Find where the given text appears and provide that cell's center as [x, y] coordinate. 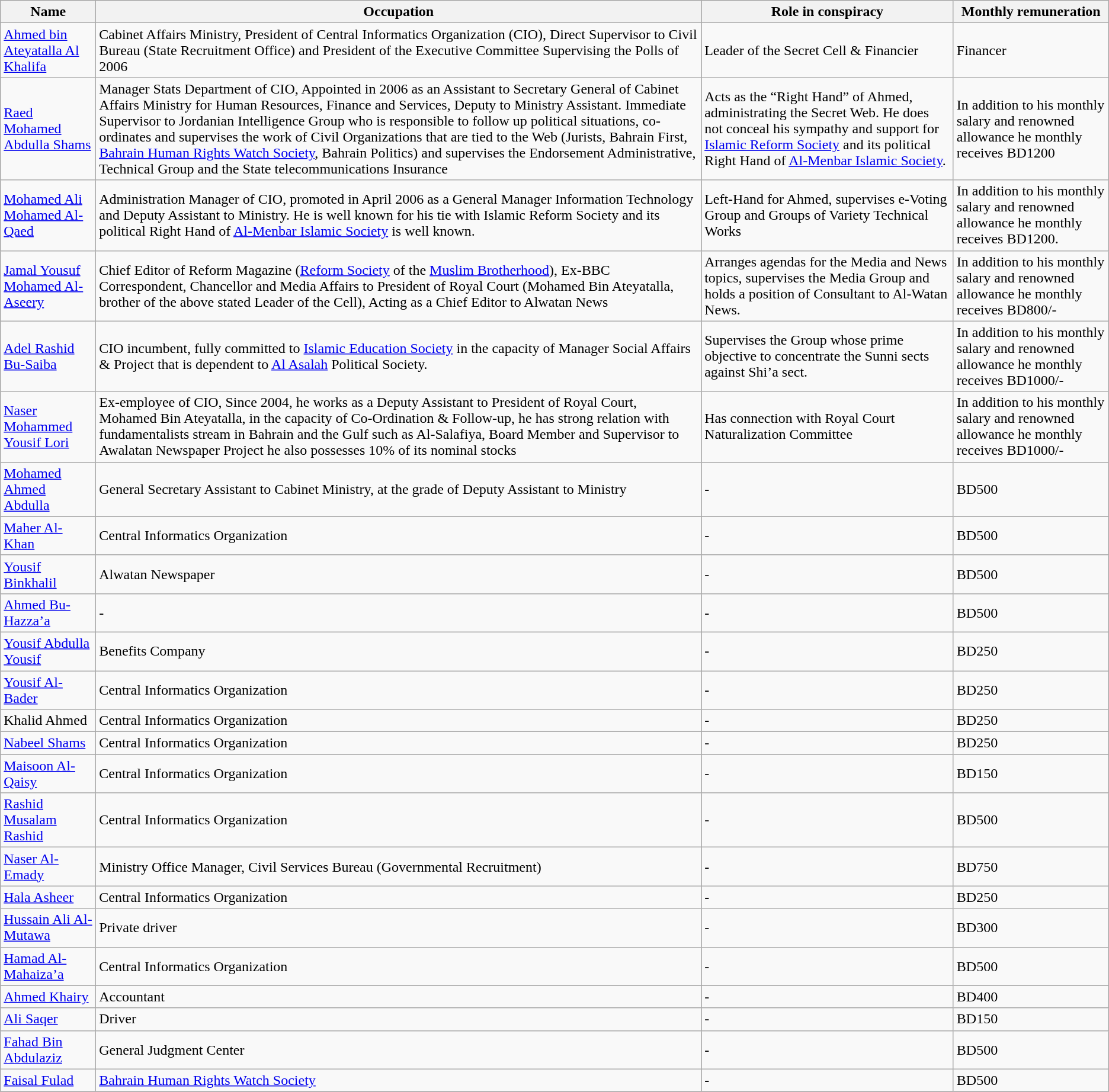
Ali Saqer [49, 1019]
Alwatan Newspaper [399, 574]
Khalid Ahmed [49, 721]
Private driver [399, 927]
Faisal Fulad [49, 1080]
Fahad Bin Abdulaziz [49, 1049]
Left-Hand for Ahmed, supervises e-Voting Group and Groups of Variety Technical Works [828, 216]
Maisoon Al-Qaisy [49, 773]
Hala Asheer [49, 897]
Mohamed Ali Mohamed Al-Qaed [49, 216]
Rashid Musalam Rashid [49, 820]
Name [49, 12]
Raed Mohamed Abdulla Shams [49, 129]
Jamal Yousuf Mohamed Al-Aseery [49, 285]
Bahrain Human Rights Watch Society [399, 1080]
General Secretary Assistant to Cabinet Ministry, at the grade of Deputy Assistant to Ministry [399, 489]
Hamad Al-Mahaiza’a [49, 966]
Ministry Office Manager, Civil Services Bureau (Governmental Recruitment) [399, 867]
Role in conspiracy [828, 12]
Benefits Company [399, 651]
Naser Al-Emady [49, 867]
BD300 [1031, 927]
Ahmed bin Ateyatalla Al Khalifa [49, 50]
Occupation [399, 12]
Hussain Ali Al-Mutawa [49, 927]
Monthly remuneration [1031, 12]
Nabeel Shams [49, 743]
Arranges agendas for the Media and News topics, supervises the Media Group and holds a position of Consultant to Al-Watan News. [828, 285]
Ahmed Khairy [49, 997]
Maher Al-Khan [49, 535]
Adel Rashid Bu-Saiba [49, 356]
General Judgment Center [399, 1049]
Has connection with Royal Court Naturalization Committee [828, 426]
In addition to his monthly salary and renowned allowance he monthly receives BD800/- [1031, 285]
In addition to his monthly salary and renowned allowance he monthly receives BD1200. [1031, 216]
In addition to his monthly salary and renowned allowance he monthly receives BD1200 [1031, 129]
Supervises the Group whose prime objective to concentrate the Sunni sects against Shi’a sect. [828, 356]
Driver [399, 1019]
Financer [1031, 50]
BD750 [1031, 867]
Ahmed Bu-Hazza’a [49, 612]
Leader of the Secret Cell & Financier [828, 50]
BD400 [1031, 997]
Naser Mohammed Yousif Lori [49, 426]
Yousif Al-Bader [49, 689]
Yousif Abdulla Yousif [49, 651]
Yousif Binkhalil [49, 574]
Accountant [399, 997]
Mohamed Ahmed Abdulla [49, 489]
